Provide the (X, Y) coordinate of the cell's center where the given text is located.  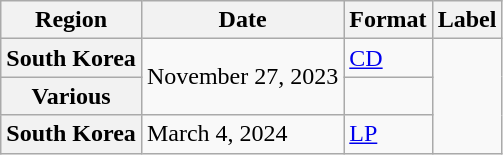
Various (72, 96)
LP (388, 134)
March 4, 2024 (242, 134)
November 27, 2023 (242, 77)
Date (242, 20)
CD (388, 58)
Region (72, 20)
Label (467, 20)
Format (388, 20)
